From the cell containing the given text, extract its center point as (X, Y) coordinate. 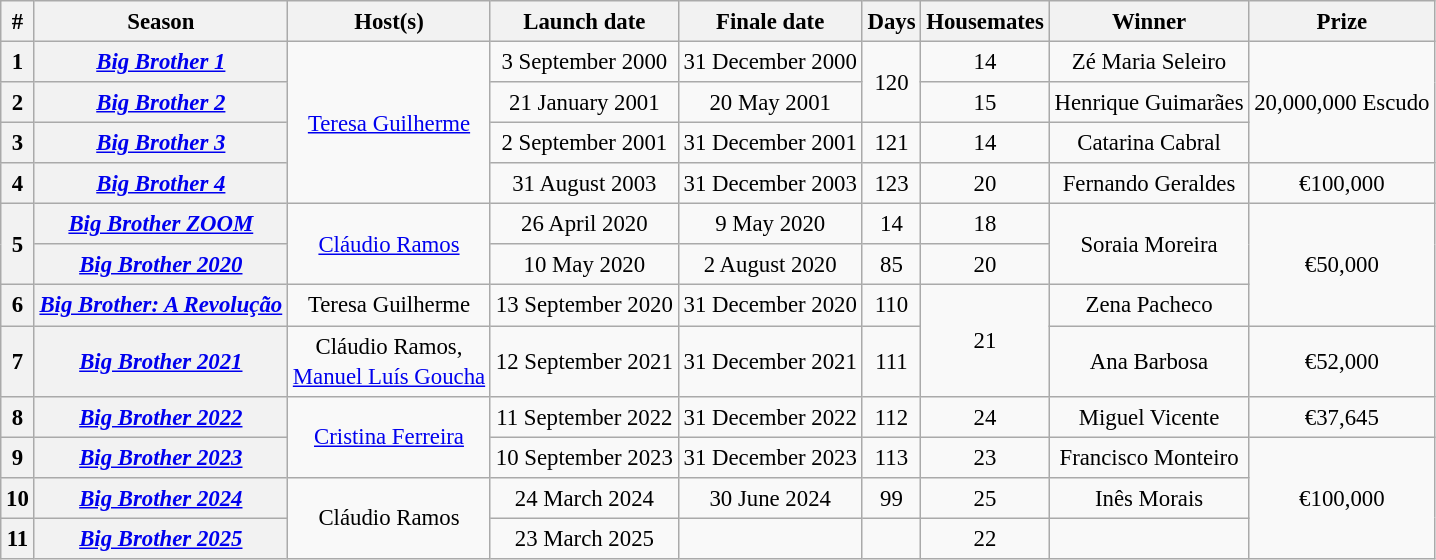
Days (892, 22)
Host(s) (390, 22)
12 September 2021 (584, 362)
Ana Barbosa (1149, 362)
2 (18, 102)
Big Brother 2021 (160, 362)
31 December 2021 (770, 362)
Housemates (985, 22)
Big Brother 1 (160, 62)
Big Brother 3 (160, 144)
85 (892, 264)
31 December 2003 (770, 184)
# (18, 22)
10 September 2023 (584, 458)
31 December 2001 (770, 144)
Launch date (584, 22)
9 (18, 458)
31 December 2022 (770, 416)
5 (18, 244)
21 (985, 340)
Big Brother 2020 (160, 264)
24 (985, 416)
23 (985, 458)
31 December 2023 (770, 458)
Fernando Geraldes (1149, 184)
Season (160, 22)
15 (985, 102)
9 May 2020 (770, 224)
123 (892, 184)
31 December 2000 (770, 62)
Cláudio Ramos,Manuel Luís Goucha (390, 362)
25 (985, 498)
Big Brother 4 (160, 184)
99 (892, 498)
121 (892, 144)
Finale date (770, 22)
2 September 2001 (584, 144)
11 September 2022 (584, 416)
Big Brother: A Revolução (160, 306)
Soraia Moreira (1149, 244)
10 (18, 498)
Prize (1342, 22)
1 (18, 62)
Francisco Monteiro (1149, 458)
Cristina Ferreira (390, 436)
30 June 2024 (770, 498)
22 (985, 538)
20,000,000 Escudo (1342, 103)
Big Brother 2023 (160, 458)
6 (18, 306)
13 September 2020 (584, 306)
21 January 2001 (584, 102)
Inês Morais (1149, 498)
€50,000 (1342, 265)
Winner (1149, 22)
Henrique Guimarães (1149, 102)
Big Brother ZOOM (160, 224)
3 September 2000 (584, 62)
11 (18, 538)
Miguel Vicente (1149, 416)
Zé Maria Seleiro (1149, 62)
€52,000 (1342, 362)
112 (892, 416)
113 (892, 458)
Zena Pacheco (1149, 306)
120 (892, 82)
Big Brother 2 (160, 102)
110 (892, 306)
€37,645 (1342, 416)
111 (892, 362)
10 May 2020 (584, 264)
23 March 2025 (584, 538)
Big Brother 2025 (160, 538)
8 (18, 416)
Catarina Cabral (1149, 144)
31 August 2003 (584, 184)
7 (18, 362)
26 April 2020 (584, 224)
24 March 2024 (584, 498)
2 August 2020 (770, 264)
3 (18, 144)
Big Brother 2022 (160, 416)
31 December 2020 (770, 306)
4 (18, 184)
20 May 2001 (770, 102)
18 (985, 224)
Big Brother 2024 (160, 498)
